Pinpoint the cell where the given text exists, returning its [x, y] midpoint coordinate. 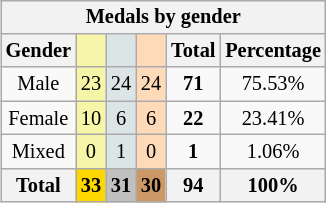
Gender [38, 51]
23.41% [273, 118]
10 [91, 118]
Percentage [273, 51]
33 [91, 185]
Male [38, 84]
Mixed [38, 152]
30 [151, 185]
31 [121, 185]
Female [38, 118]
Medals by gender [164, 17]
75.53% [273, 84]
22 [193, 118]
100% [273, 185]
94 [193, 185]
23 [91, 84]
71 [193, 84]
1.06% [273, 152]
